Search for the cell housing the specified text and yield its (x, y) center coordinate. 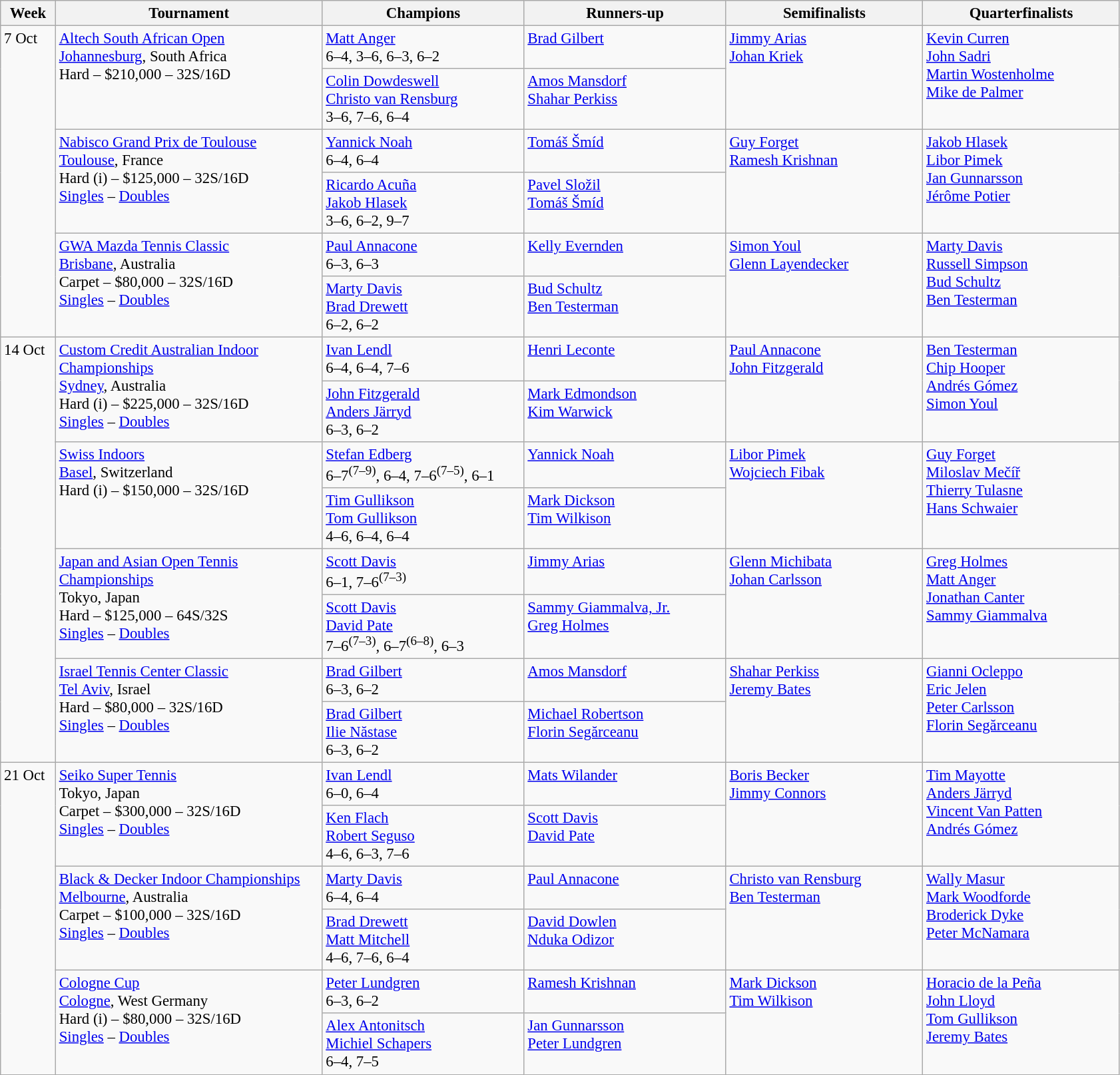
21 Oct (28, 919)
Alex Antonitsch Michiel Schapers 6–4, 7–5 (423, 1044)
Colin Dowdeswell Christo van Rensburg 3–6, 7–6, 6–4 (423, 99)
Gianni Ocleppo Eric Jelen Peter Carlsson Florin Segărceanu (1021, 710)
Jakob Hlasek Libor Pimek Jan Gunnarsson Jérôme Potier (1021, 182)
Bud Schultz Ben Testerman (625, 308)
Black & Decker Indoor Championships Melbourne, AustraliaCarpet – $100,000 – 32S/16DSingles – Doubles (189, 919)
Matt Anger6–4, 3–6, 6–3, 6–2 (423, 48)
Ben Testerman Chip Hooper Andrés Gómez Simon Youl (1021, 389)
Ramesh Krishnan (625, 992)
Brad Gilbert (625, 48)
Brad Drewett Matt Mitchell4–6, 7–6, 6–4 (423, 940)
Paul Annacone (625, 888)
Japan and Asian Open Tennis Championships Tokyo, JapanHard – $125,000 – 64S/32S Singles – Doubles (189, 603)
David Dowlen Nduka Odizor (625, 940)
Champions (423, 13)
Ken Flach Robert Seguso4–6, 6–3, 7–6 (423, 836)
Week (28, 13)
Christo van Rensburg Ben Testerman (824, 919)
Horacio de la Peña John Lloyd Tom Gullikson Jeremy Bates (1021, 1022)
John Fitzgerald Anders Järryd6–3, 6–2 (423, 411)
Scott Davis David Pate (625, 836)
Marty Davis Russell Simpson Bud Schultz Ben Testerman (1021, 286)
Scott Davis6–1, 7–6(7–3) (423, 571)
Tim Mayotte Anders Järryd Vincent Van Patten Andrés Gómez (1021, 815)
Amos Mansdorf (625, 680)
Jan Gunnarsson Peter Lundgren (625, 1044)
Boris Becker Jimmy Connors (824, 815)
Tournament (189, 13)
Michael Robertson Florin Segărceanu (625, 732)
Altech South African OpenJohannesburg, South AfricaHard – $210,000 – 32S/16D (189, 78)
Ivan Lendl6–0, 6–4 (423, 784)
Yannick Noah (625, 465)
Ivan Lendl6–4, 6–4, 7–6 (423, 359)
Guy Forget Ramesh Krishnan (824, 182)
Yannick Noah 6–4, 6–4 (423, 152)
Custom Credit Australian Indoor Championships Sydney, AustraliaHard (i) – $225,000 – 32S/16DSingles – Doubles (189, 389)
Peter Lundgren 6–3, 6–2 (423, 992)
Marty Davis6–4, 6–4 (423, 888)
GWA Mazda Tennis Classic Brisbane, AustraliaCarpet – $80,000 – 32S/16D Singles – Doubles (189, 286)
Sammy Giammalva, Jr. Greg Holmes (625, 626)
Kevin Curren John Sadri Martin Wostenholme Mike de Palmer (1021, 78)
Shahar Perkiss Jeremy Bates (824, 710)
Tomáš Šmíd (625, 152)
Stefan Edberg6–7(7–9), 6–4, 7–6(7–5), 6–1 (423, 465)
Henri Leconte (625, 359)
Semifinalists (824, 13)
Simon Youl Glenn Layendecker (824, 286)
Guy Forget Miloslav Mečíř Thierry Tulasne Hans Schwaier (1021, 495)
Tim Gullikson Tom Gullikson4–6, 6–4, 6–4 (423, 518)
Israel Tennis Center Classic Tel Aviv, IsraelHard – $80,000 – 32S/16D Singles – Doubles (189, 710)
Jimmy Arias Johan Kriek (824, 78)
Nabisco Grand Prix de Toulouse Toulouse, FranceHard (i) – $125,000 – 32S/16D Singles – Doubles (189, 182)
Swiss IndoorsBasel, SwitzerlandHard (i) – $150,000 – 32S/16D (189, 495)
Libor Pimek Wojciech Fibak (824, 495)
Brad Gilbert Ilie Năstase6–3, 6–2 (423, 732)
Cologne Cup Cologne, West GermanyHard (i) – $80,000 – 32S/16D Singles – Doubles (189, 1022)
Quarterfinalists (1021, 13)
Scott Davis David Pate7–6(7–3), 6–7(6–8), 6–3 (423, 626)
Runners-up (625, 13)
Amos Mansdorf Shahar Perkiss (625, 99)
Brad Gilbert6–3, 6–2 (423, 680)
Jimmy Arias (625, 571)
Mats Wilander (625, 784)
7 Oct (28, 182)
Mark Edmondson Kim Warwick (625, 411)
Paul Annacone John Fitzgerald (824, 389)
Greg Holmes Matt Anger Jonathan Canter Sammy Giammalva (1021, 603)
Kelly Evernden (625, 256)
Paul Annacone6–3, 6–3 (423, 256)
Glenn Michibata Johan Carlsson (824, 603)
Ricardo Acuña Jakob Hlasek 3–6, 6–2, 9–7 (423, 203)
Marty Davis Brad Drewett6–2, 6–2 (423, 308)
Seiko Super Tennis Tokyo, JapanCarpet – $300,000 – 32S/16D Singles – Doubles (189, 815)
Wally Masur Mark Woodforde Broderick Dyke Peter McNamara (1021, 919)
14 Oct (28, 550)
Pavel Složil Tomáš Šmíd (625, 203)
